Search for the cell housing the specified text and yield its (x, y) center coordinate. 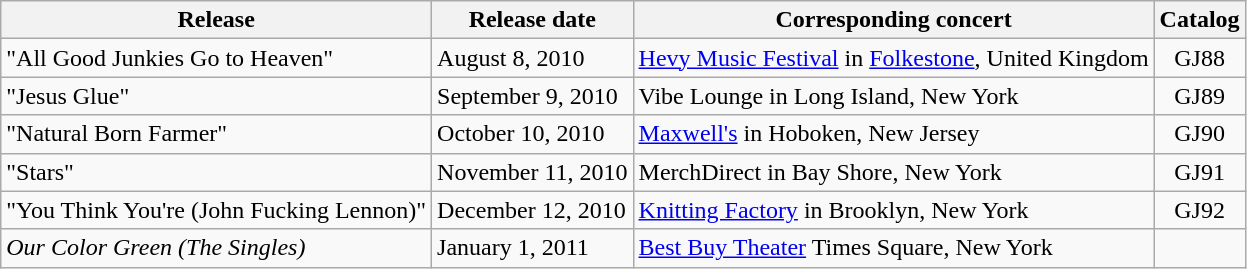
MerchDirect in Bay Shore, New York (894, 172)
Best Buy Theater Times Square, New York (894, 248)
Release (216, 20)
GJ89 (1200, 96)
Vibe Lounge in Long Island, New York (894, 96)
September 9, 2010 (532, 96)
Knitting Factory in Brooklyn, New York (894, 210)
October 10, 2010 (532, 134)
"Natural Born Farmer" (216, 134)
Our Color Green (The Singles) (216, 248)
Maxwell's in Hoboken, New Jersey (894, 134)
November 11, 2010 (532, 172)
Corresponding concert (894, 20)
January 1, 2011 (532, 248)
August 8, 2010 (532, 58)
Catalog (1200, 20)
Release date (532, 20)
GJ91 (1200, 172)
"All Good Junkies Go to Heaven" (216, 58)
GJ90 (1200, 134)
"You Think You're (John Fucking Lennon)" (216, 210)
GJ92 (1200, 210)
"Stars" (216, 172)
GJ88 (1200, 58)
December 12, 2010 (532, 210)
"Jesus Glue" (216, 96)
Hevy Music Festival in Folkestone, United Kingdom (894, 58)
